Capture the cell that displays the provided text and extract its (x, y) central coordinate. 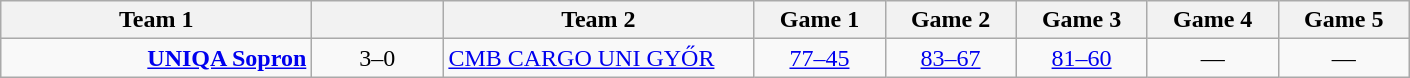
Game 3 (1082, 20)
UNIQA Sopron (156, 58)
Game 1 (820, 20)
81–60 (1082, 58)
Game 4 (1212, 20)
Team 2 (598, 20)
83–67 (950, 58)
3–0 (378, 58)
Team 1 (156, 20)
Game 2 (950, 20)
Game 5 (1344, 20)
CMB CARGO UNI GYŐR (598, 58)
77–45 (820, 58)
